Output the (x, y) coordinate of the center of the cell containing the given text.  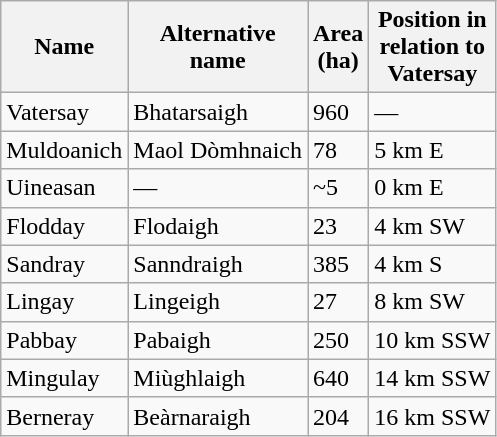
4 km S (432, 264)
Flodaigh (218, 226)
Berneray (64, 416)
Bhatarsaigh (218, 112)
Uineasan (64, 188)
~5 (338, 188)
14 km SSW (432, 378)
Muldoanich (64, 150)
27 (338, 302)
23 (338, 226)
4 km SW (432, 226)
Maol Dòmhnaich (218, 150)
78 (338, 150)
Area(ha) (338, 47)
8 km SW (432, 302)
Sandray (64, 264)
Flodday (64, 226)
Name (64, 47)
960 (338, 112)
385 (338, 264)
Beàrnaraigh (218, 416)
Alternativename (218, 47)
10 km SSW (432, 340)
Lingeigh (218, 302)
250 (338, 340)
16 km SSW (432, 416)
Pabbay (64, 340)
0 km E (432, 188)
Position inrelation toVatersay (432, 47)
Pabaigh (218, 340)
Miùghlaigh (218, 378)
Lingay (64, 302)
Vatersay (64, 112)
204 (338, 416)
5 km E (432, 150)
Mingulay (64, 378)
640 (338, 378)
Sanndraigh (218, 264)
